For the text-containing cell, return its midpoint in (X, Y) coordinate format. 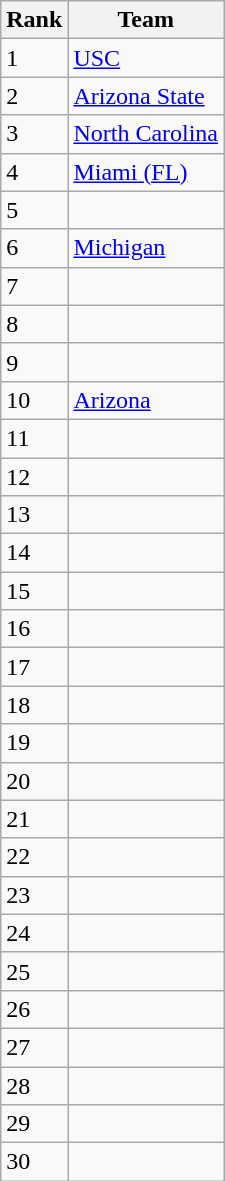
6 (34, 248)
12 (34, 477)
22 (34, 857)
17 (34, 667)
18 (34, 705)
Miami (FL) (146, 172)
15 (34, 591)
North Carolina (146, 134)
9 (34, 362)
5 (34, 210)
13 (34, 515)
Rank (34, 20)
29 (34, 1124)
25 (34, 971)
Arizona (146, 400)
21 (34, 819)
8 (34, 324)
20 (34, 781)
27 (34, 1047)
USC (146, 58)
16 (34, 629)
23 (34, 895)
Michigan (146, 248)
26 (34, 1009)
11 (34, 438)
19 (34, 743)
2 (34, 96)
28 (34, 1085)
Arizona State (146, 96)
4 (34, 172)
1 (34, 58)
10 (34, 400)
7 (34, 286)
Team (146, 20)
30 (34, 1162)
3 (34, 134)
24 (34, 933)
14 (34, 553)
